Provide the [X, Y] coordinate of the cell's center where the given text is located.  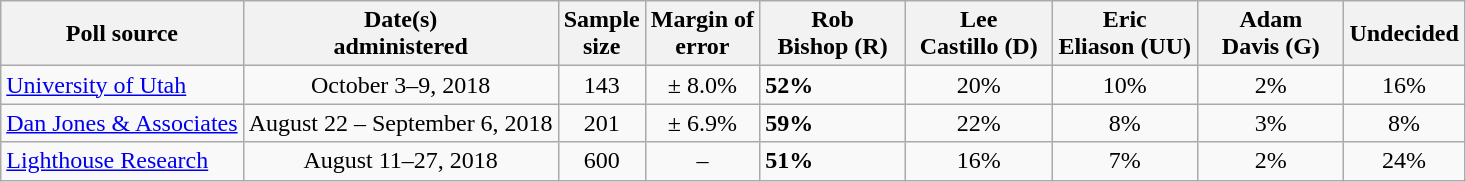
October 3–9, 2018 [400, 85]
59% [833, 123]
201 [602, 123]
24% [1404, 161]
52% [833, 85]
20% [979, 85]
University of Utah [122, 85]
22% [979, 123]
± 6.9% [702, 123]
RobBishop (R) [833, 34]
7% [1125, 161]
AdamDavis (G) [1271, 34]
EricEliason (UU) [1125, 34]
Samplesize [602, 34]
600 [602, 161]
LeeCastillo (D) [979, 34]
Margin oferror [702, 34]
Dan Jones & Associates [122, 123]
Poll source [122, 34]
Undecided [1404, 34]
August 11–27, 2018 [400, 161]
143 [602, 85]
August 22 – September 6, 2018 [400, 123]
3% [1271, 123]
51% [833, 161]
Lighthouse Research [122, 161]
– [702, 161]
± 8.0% [702, 85]
Date(s)administered [400, 34]
10% [1125, 85]
